Provide the [X, Y] coordinate of the cell's center where the given text is located.  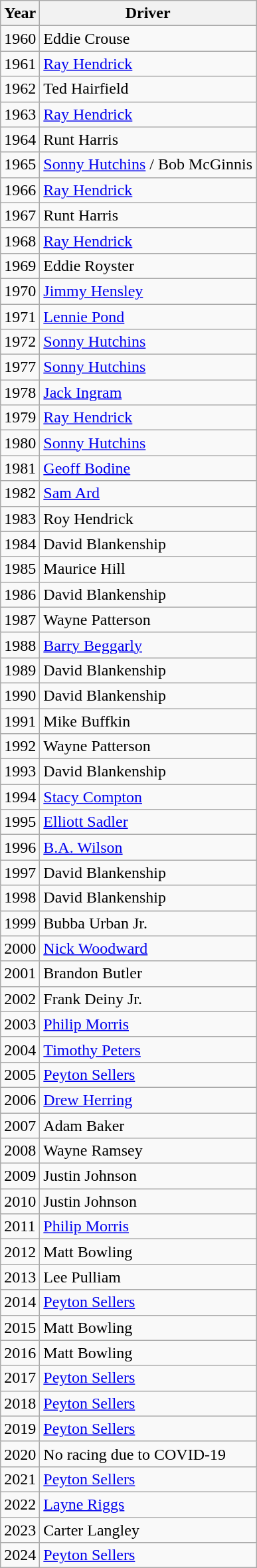
1982 [20, 493]
1993 [20, 772]
2019 [20, 1429]
Elliott Sadler [148, 822]
1984 [20, 544]
B.A. Wilson [148, 847]
Wayne Ramsey [148, 1151]
2014 [20, 1302]
Jimmy Hensley [148, 291]
Eddie Royster [148, 266]
1997 [20, 873]
2015 [20, 1328]
2002 [20, 999]
Frank Deiny Jr. [148, 999]
Eddie Crouse [148, 39]
1986 [20, 594]
Adam Baker [148, 1126]
Carter Langley [148, 1529]
Ted Hairfield [148, 89]
2007 [20, 1126]
1966 [20, 190]
1968 [20, 240]
Stacy Compton [148, 797]
1998 [20, 898]
Drew Herring [148, 1100]
Maurice Hill [148, 569]
Sonny Hutchins / Bob McGinnis [148, 165]
1967 [20, 215]
Lennie Pond [148, 317]
1994 [20, 797]
1969 [20, 266]
2020 [20, 1454]
1965 [20, 165]
2017 [20, 1378]
1964 [20, 139]
1963 [20, 114]
2012 [20, 1252]
2000 [20, 948]
1960 [20, 39]
2024 [20, 1555]
2018 [20, 1403]
2021 [20, 1479]
No racing due to COVID-19 [148, 1454]
2004 [20, 1049]
Sam Ard [148, 493]
Barry Beggarly [148, 645]
1985 [20, 569]
1992 [20, 746]
1962 [20, 89]
Jack Ingram [148, 392]
Layne Riggs [148, 1504]
Driver [148, 13]
1983 [20, 519]
1980 [20, 443]
1981 [20, 468]
Roy Hendrick [148, 519]
2009 [20, 1176]
2011 [20, 1227]
Timothy Peters [148, 1049]
1972 [20, 342]
1961 [20, 64]
1999 [20, 923]
1995 [20, 822]
1991 [20, 721]
Brandon Butler [148, 974]
1979 [20, 418]
Geoff Bodine [148, 468]
1989 [20, 670]
1988 [20, 645]
1977 [20, 367]
1990 [20, 695]
2016 [20, 1353]
2022 [20, 1504]
2013 [20, 1277]
1971 [20, 317]
1996 [20, 847]
2005 [20, 1075]
1978 [20, 392]
2003 [20, 1024]
2010 [20, 1201]
2008 [20, 1151]
1970 [20, 291]
2006 [20, 1100]
2001 [20, 974]
Lee Pulliam [148, 1277]
2023 [20, 1529]
1987 [20, 620]
Bubba Urban Jr. [148, 923]
Nick Woodward [148, 948]
Year [20, 13]
Mike Buffkin [148, 721]
